Extract the [X, Y] coordinate from the center of the cell holding the provided text.  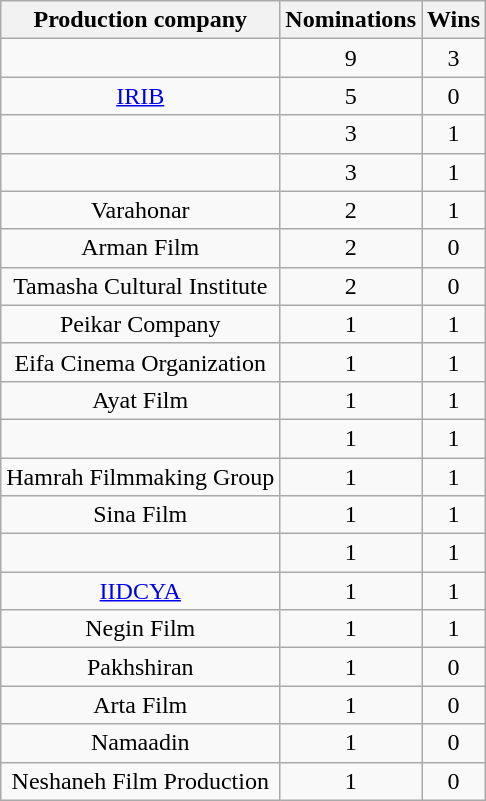
Production company [140, 20]
Eifa Cinema Organization [140, 362]
Negin Film [140, 629]
Tamasha Cultural Institute [140, 286]
Neshaneh Film Production [140, 781]
Varahonar [140, 210]
Arman Film [140, 248]
9 [351, 58]
Hamrah Filmmaking Group [140, 477]
IIDCYA [140, 591]
Nominations [351, 20]
Pakhshiran [140, 667]
Sina Film [140, 515]
Ayat Film [140, 400]
5 [351, 96]
Peikar Company [140, 324]
Wins [454, 20]
Arta Film [140, 705]
IRIB [140, 96]
Namaadin [140, 743]
